Return the (x, y) coordinate for the center point of the cell that contains the specified text.  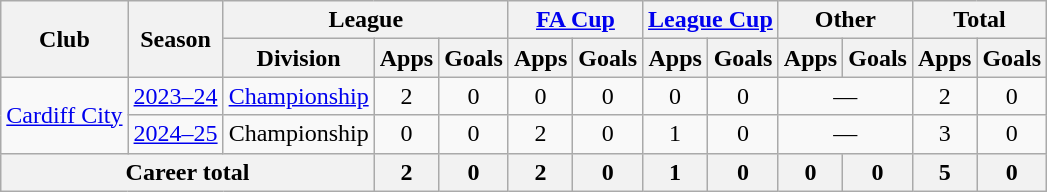
Cardiff City (64, 115)
Career total (188, 172)
League (366, 20)
Other (845, 20)
2023–24 (176, 96)
Division (298, 58)
3 (944, 134)
League Cup (711, 20)
FA Cup (575, 20)
Total (979, 20)
5 (944, 172)
Club (64, 39)
2024–25 (176, 134)
Season (176, 39)
